Return the (X, Y) coordinate for the center point of the cell that contains the specified text.  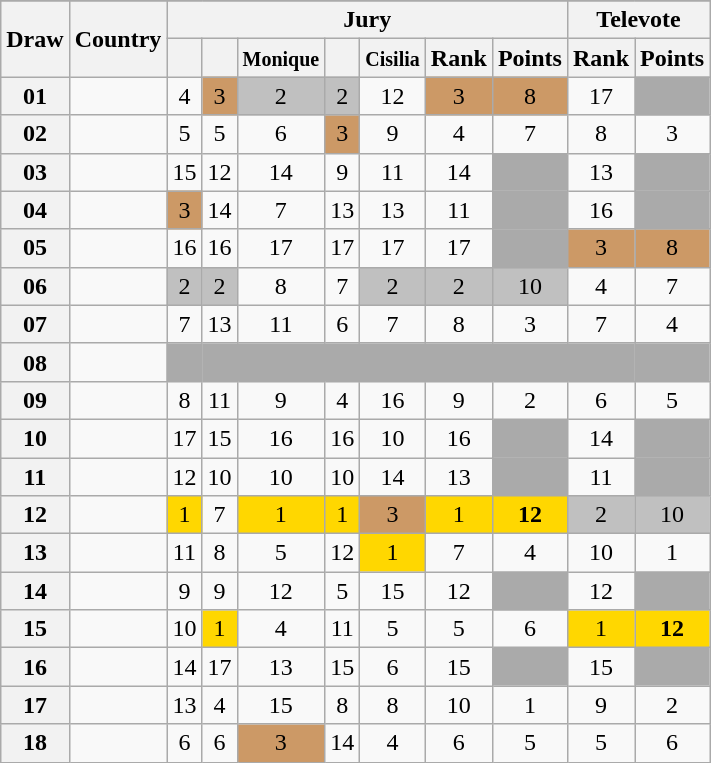
08 (35, 362)
04 (35, 210)
Televote (638, 20)
07 (35, 324)
18 (35, 743)
Jury (368, 20)
09 (35, 400)
02 (35, 134)
Draw (35, 39)
03 (35, 172)
Cisilia (393, 58)
Country (118, 39)
05 (35, 248)
01 (35, 96)
Monique (281, 58)
06 (35, 286)
